Locate the cell with the specified text and output its [x, y] center coordinate. 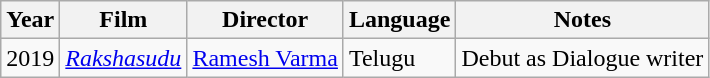
Notes [582, 20]
Debut as Dialogue writer [582, 58]
2019 [30, 58]
Year [30, 20]
Rakshasudu [124, 58]
Film [124, 20]
Language [399, 20]
Telugu [399, 58]
Director [266, 20]
Ramesh Varma [266, 58]
